Search for the cell housing the specified text and yield its [X, Y] center coordinate. 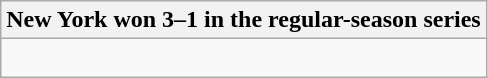
New York won 3–1 in the regular-season series [244, 20]
